Provide the (x, y) coordinate of the cell's center where the given text is located.  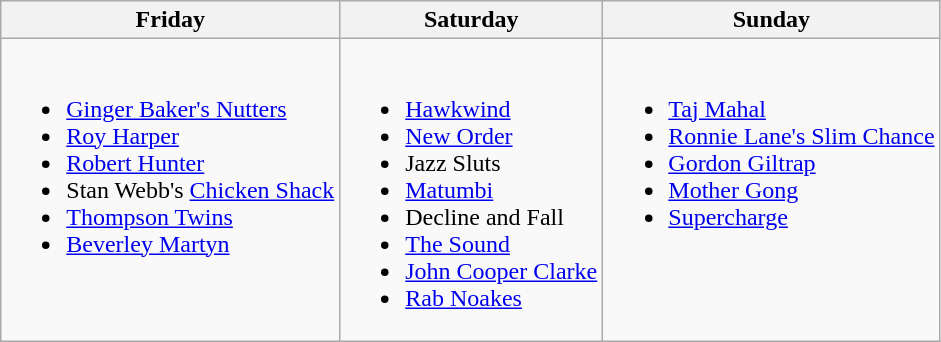
Taj MahalRonnie Lane's Slim ChanceGordon GiltrapMother GongSupercharge (772, 190)
Friday (170, 20)
Saturday (472, 20)
Sunday (772, 20)
Ginger Baker's NuttersRoy HarperRobert HunterStan Webb's Chicken ShackThompson TwinsBeverley Martyn (170, 190)
HawkwindNew OrderJazz SlutsMatumbiDecline and FallThe SoundJohn Cooper ClarkeRab Noakes (472, 190)
